Identify which cell holds the provided text, then report its (x, y) central coordinate. 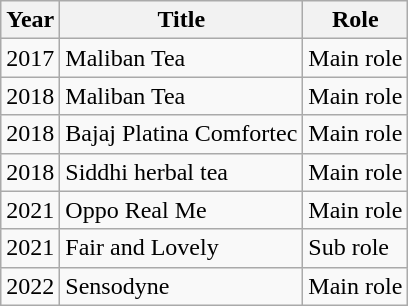
Fair and Lovely (182, 248)
Role (356, 20)
Oppo Real Me (182, 210)
Bajaj Platina Comfortec (182, 134)
Sensodyne (182, 286)
Title (182, 20)
Year (30, 20)
Siddhi herbal tea (182, 172)
2022 (30, 286)
2017 (30, 58)
Sub role (356, 248)
